Locate the cell with the specified text and output its [x, y] center coordinate. 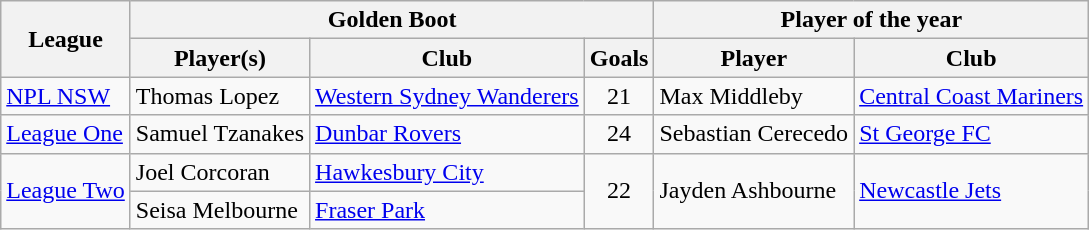
St George FC [972, 134]
Seisa Melbourne [220, 210]
Player(s) [220, 58]
Thomas Lopez [220, 96]
Sebastian Cerecedo [754, 134]
21 [619, 96]
Player [754, 58]
League Two [66, 191]
Goals [619, 58]
Dunbar Rovers [448, 134]
Joel Corcoran [220, 172]
Western Sydney Wanderers [448, 96]
Samuel Tzanakes [220, 134]
League [66, 39]
League One [66, 134]
Jayden Ashbourne [754, 191]
22 [619, 191]
Player of the year [872, 20]
Newcastle Jets [972, 191]
Golden Boot [392, 20]
Max Middleby [754, 96]
Fraser Park [448, 210]
24 [619, 134]
Central Coast Mariners [972, 96]
Hawkesbury City [448, 172]
NPL NSW [66, 96]
